Output the (x, y) coordinate of the center of the cell containing the given text.  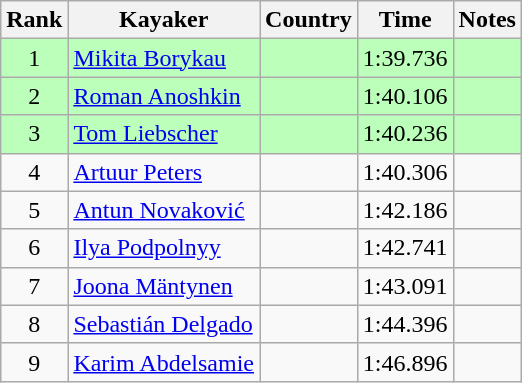
1:40.306 (405, 172)
Mikita Borykau (164, 58)
1:40.106 (405, 96)
Antun Novaković (164, 210)
Time (405, 20)
Joona Mäntynen (164, 286)
4 (34, 172)
7 (34, 286)
Kayaker (164, 20)
3 (34, 134)
Country (309, 20)
1:40.236 (405, 134)
6 (34, 248)
Sebastián Delgado (164, 324)
Roman Anoshkin (164, 96)
1:46.896 (405, 362)
1 (34, 58)
1:42.186 (405, 210)
Artuur Peters (164, 172)
Karim Abdelsamie (164, 362)
Tom Liebscher (164, 134)
2 (34, 96)
Notes (487, 20)
Rank (34, 20)
5 (34, 210)
1:43.091 (405, 286)
Ilya Podpolnyy (164, 248)
8 (34, 324)
1:42.741 (405, 248)
1:39.736 (405, 58)
1:44.396 (405, 324)
9 (34, 362)
